Detect which cell encompasses the target text, then output its (x, y) center coordinate. 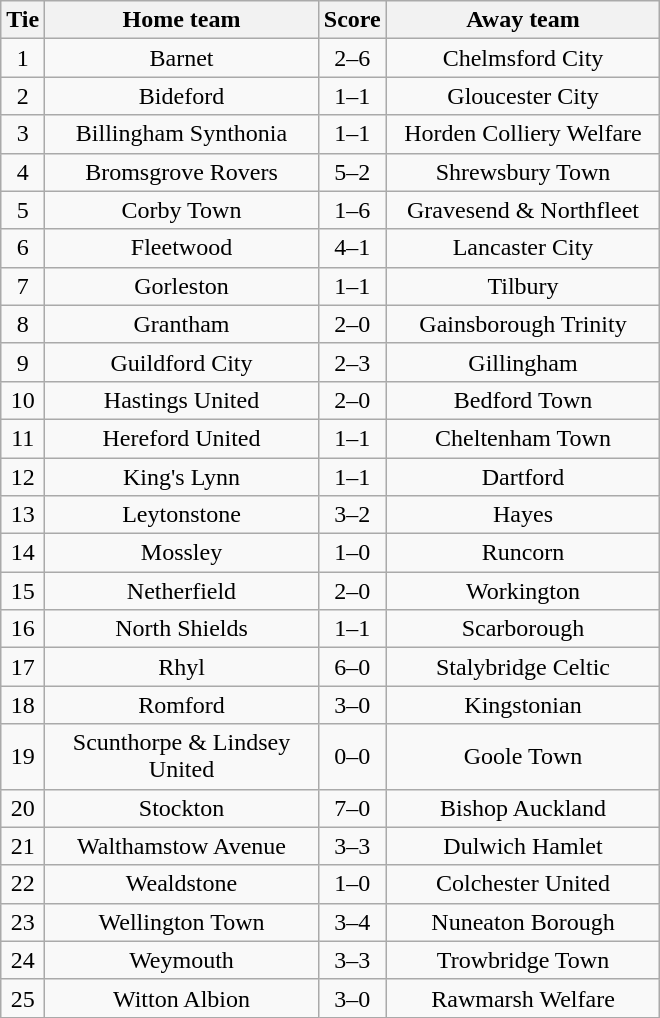
Chelmsford City (523, 58)
Shrewsbury Town (523, 172)
Corby Town (182, 210)
Leytonstone (182, 515)
6–0 (352, 667)
Tie (23, 20)
Horden Colliery Welfare (523, 134)
Score (352, 20)
22 (23, 884)
Guildford City (182, 362)
Romford (182, 705)
Gravesend & Northfleet (523, 210)
4 (23, 172)
Billingham Synthonia (182, 134)
Workington (523, 591)
North Shields (182, 629)
Colchester United (523, 884)
24 (23, 960)
Runcorn (523, 553)
17 (23, 667)
Bedford Town (523, 400)
4–1 (352, 248)
Dartford (523, 477)
1 (23, 58)
Nuneaton Borough (523, 922)
Gloucester City (523, 96)
19 (23, 756)
6 (23, 248)
Lancaster City (523, 248)
2 (23, 96)
Trowbridge Town (523, 960)
Bideford (182, 96)
Home team (182, 20)
15 (23, 591)
Barnet (182, 58)
12 (23, 477)
Gillingham (523, 362)
Bishop Auckland (523, 808)
21 (23, 846)
Dulwich Hamlet (523, 846)
2–6 (352, 58)
9 (23, 362)
Cheltenham Town (523, 438)
Walthamstow Avenue (182, 846)
Hereford United (182, 438)
Wellington Town (182, 922)
Grantham (182, 324)
18 (23, 705)
1–6 (352, 210)
Away team (523, 20)
20 (23, 808)
8 (23, 324)
13 (23, 515)
7 (23, 286)
14 (23, 553)
Tilbury (523, 286)
2–3 (352, 362)
7–0 (352, 808)
Mossley (182, 553)
Witton Albion (182, 998)
Weymouth (182, 960)
3–2 (352, 515)
King's Lynn (182, 477)
23 (23, 922)
3 (23, 134)
Rhyl (182, 667)
16 (23, 629)
Wealdstone (182, 884)
Bromsgrove Rovers (182, 172)
3–4 (352, 922)
Scarborough (523, 629)
Scunthorpe & Lindsey United (182, 756)
5 (23, 210)
Fleetwood (182, 248)
0–0 (352, 756)
Rawmarsh Welfare (523, 998)
Gorleston (182, 286)
Hastings United (182, 400)
Hayes (523, 515)
25 (23, 998)
Goole Town (523, 756)
Stockton (182, 808)
5–2 (352, 172)
11 (23, 438)
Gainsborough Trinity (523, 324)
Stalybridge Celtic (523, 667)
Kingstonian (523, 705)
Netherfield (182, 591)
10 (23, 400)
